Capture the cell that displays the provided text and extract its [X, Y] central coordinate. 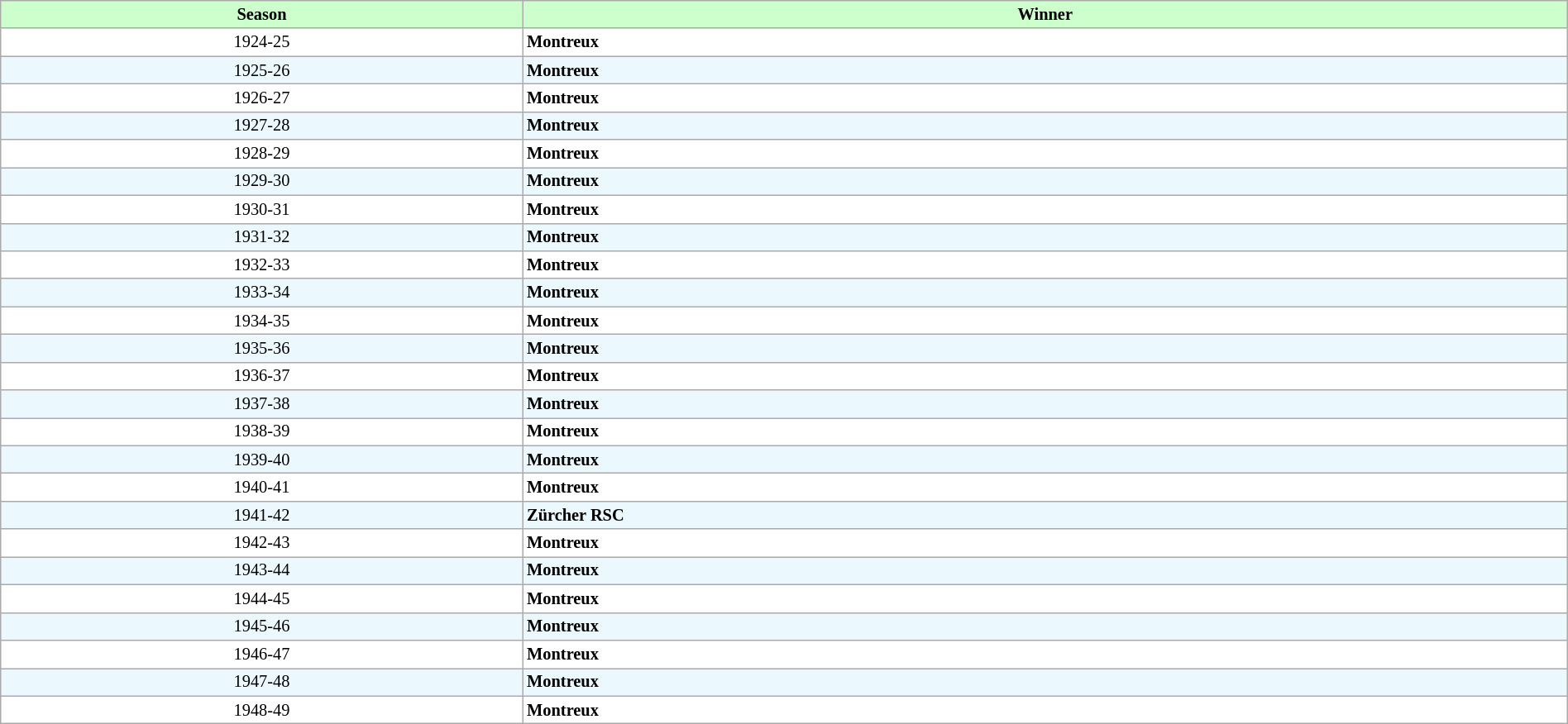
1930-31 [261, 209]
1927-28 [261, 126]
1945-46 [261, 626]
1941-42 [261, 515]
1937-38 [261, 404]
1944-45 [261, 598]
1940-41 [261, 487]
1925-26 [261, 70]
1929-30 [261, 181]
Zürcher RSC [1045, 515]
1938-39 [261, 431]
1934-35 [261, 321]
1939-40 [261, 460]
1936-37 [261, 376]
1931-32 [261, 237]
1946-47 [261, 654]
1926-27 [261, 98]
1924-25 [261, 42]
1935-36 [261, 348]
1948-49 [261, 710]
Winner [1045, 14]
1928-29 [261, 154]
1942-43 [261, 543]
Season [261, 14]
1943-44 [261, 570]
1932-33 [261, 264]
1947-48 [261, 682]
1933-34 [261, 293]
